Pinpoint the cell where the given text exists, returning its (X, Y) midpoint coordinate. 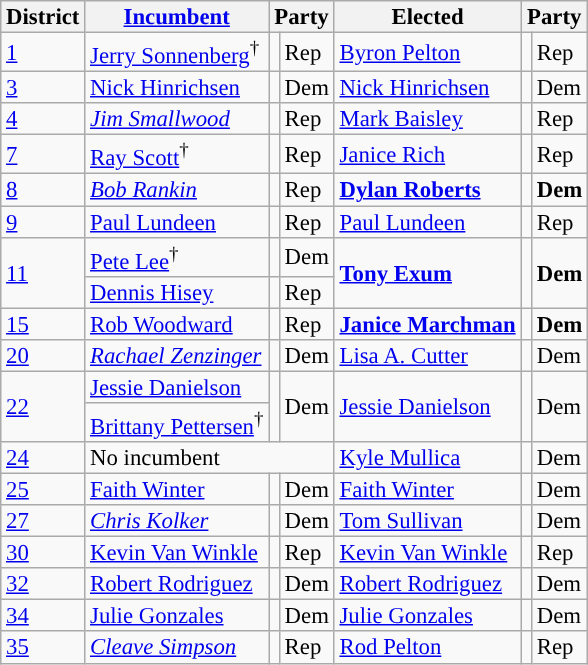
20 (43, 356)
8 (43, 190)
Janice Marchman (428, 324)
22 (43, 406)
Bob Rankin (177, 190)
27 (43, 521)
Byron Pelton (428, 52)
7 (43, 154)
Incumbent (177, 17)
No incumbent (210, 458)
Mark Baisley (428, 119)
Jerry Sonnenberg† (177, 52)
Janice Rich (428, 154)
Rod Pelton (428, 648)
Ray Scott† (177, 154)
Lisa A. Cutter (428, 356)
Dylan Roberts (428, 190)
Pete Lee† (177, 256)
34 (43, 616)
24 (43, 458)
Chris Kolker (177, 521)
15 (43, 324)
1 (43, 52)
Jim Smallwood (177, 119)
3 (43, 88)
11 (43, 272)
Tom Sullivan (428, 521)
Rob Woodward (177, 324)
Tony Exum (428, 272)
Kyle Mullica (428, 458)
Elected (428, 17)
Dennis Hisey (177, 292)
Cleave Simpson (177, 648)
Rachael Zenzinger (177, 356)
32 (43, 584)
4 (43, 119)
25 (43, 490)
30 (43, 553)
9 (43, 222)
35 (43, 648)
Brittany Pettersen† (177, 422)
District (43, 17)
